Capture the cell that displays the provided text and extract its (X, Y) central coordinate. 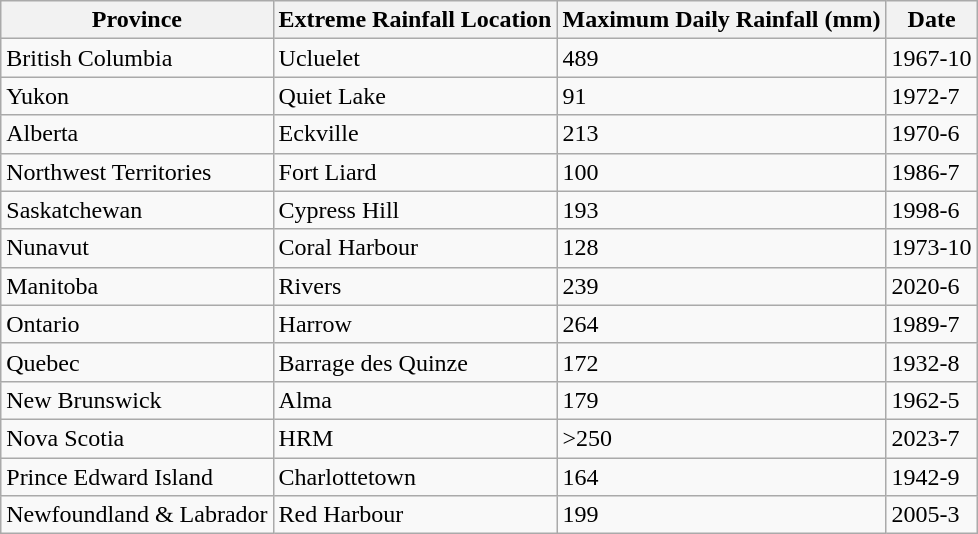
2020-6 (932, 286)
1989-7 (932, 324)
Province (137, 20)
1942-9 (932, 477)
239 (722, 286)
Barrage des Quinze (415, 362)
Charlottetown (415, 477)
Northwest Territories (137, 172)
Quiet Lake (415, 96)
Nunavut (137, 248)
Quebec (137, 362)
489 (722, 58)
Fort Liard (415, 172)
Ucluelet (415, 58)
Eckville (415, 134)
Date (932, 20)
>250 (722, 438)
Saskatchewan (137, 210)
Red Harbour (415, 515)
Ontario (137, 324)
1972-7 (932, 96)
264 (722, 324)
1973-10 (932, 248)
164 (722, 477)
172 (722, 362)
128 (722, 248)
New Brunswick (137, 400)
HRM (415, 438)
British Columbia (137, 58)
Alma (415, 400)
1932-8 (932, 362)
1998-6 (932, 210)
Yukon (137, 96)
193 (722, 210)
2005-3 (932, 515)
2023-7 (932, 438)
91 (722, 96)
199 (722, 515)
Nova Scotia (137, 438)
1970-6 (932, 134)
213 (722, 134)
Coral Harbour (415, 248)
Rivers (415, 286)
1962-5 (932, 400)
Maximum Daily Rainfall (mm) (722, 20)
1986-7 (932, 172)
Harrow (415, 324)
Newfoundland & Labrador (137, 515)
Manitoba (137, 286)
100 (722, 172)
Extreme Rainfall Location (415, 20)
Cypress Hill (415, 210)
179 (722, 400)
Alberta (137, 134)
1967-10 (932, 58)
Prince Edward Island (137, 477)
